For the text-containing cell, return its midpoint in (x, y) coordinate format. 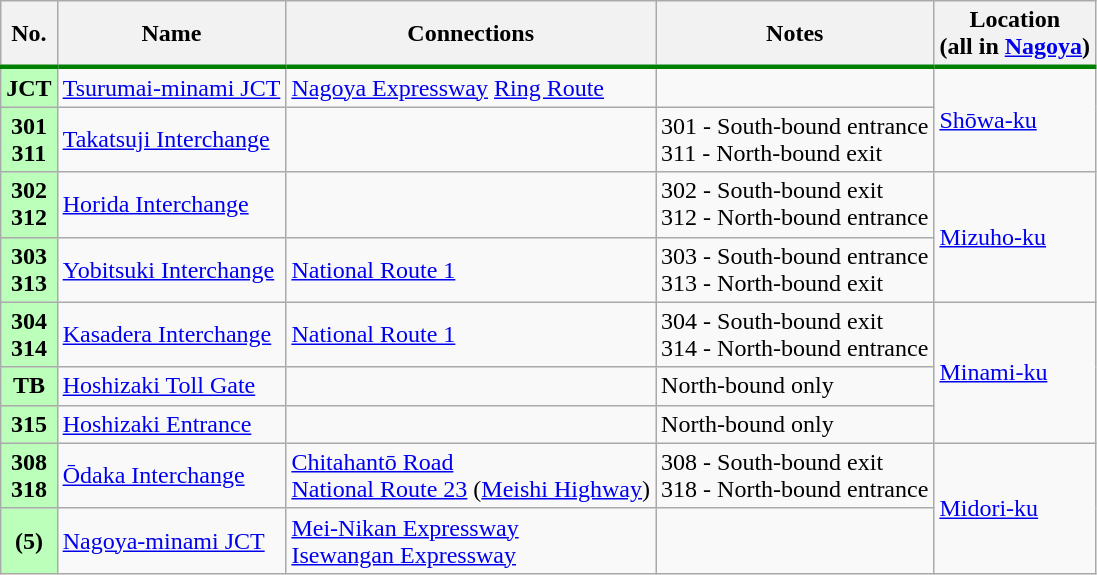
308318 (29, 476)
Horida Interchange (172, 204)
(5) (29, 540)
Hoshizaki Entrance (172, 424)
301 - South-bound entrance311 - North-bound exit (795, 140)
JCT (29, 87)
304 - South-bound exit314 - North-bound entrance (795, 334)
Connections (471, 34)
301311 (29, 140)
Mei-Nikan Expressway Isewangan Expressway (471, 540)
Nagoya-minami JCT (172, 540)
Takatsuji Interchange (172, 140)
Ōdaka Interchange (172, 476)
Chitahantō Road National Route 23 (Meishi Highway) (471, 476)
TB (29, 386)
Minami-ku (1015, 372)
Mizuho-ku (1015, 237)
Shōwa-ku (1015, 120)
Notes (795, 34)
302312 (29, 204)
308 - South-bound exit318 - North-bound entrance (795, 476)
Location(all in Nagoya) (1015, 34)
315 (29, 424)
Hoshizaki Toll Gate (172, 386)
Name (172, 34)
No. (29, 34)
302 - South-bound exit312 - North-bound entrance (795, 204)
303 - South-bound entrance313 - North-bound exit (795, 270)
304314 (29, 334)
Yobitsuki Interchange (172, 270)
303313 (29, 270)
Tsurumai-minami JCT (172, 87)
Nagoya Expressway Ring Route (471, 87)
Midori-ku (1015, 508)
Kasadera Interchange (172, 334)
